Output the (X, Y) coordinate of the center of the cell containing the given text.  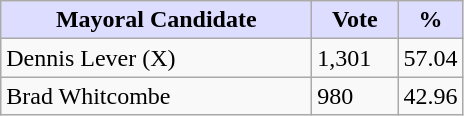
Brad Whitcombe (156, 96)
57.04 (430, 58)
980 (355, 96)
1,301 (355, 58)
% (430, 20)
Vote (355, 20)
42.96 (430, 96)
Mayoral Candidate (156, 20)
Dennis Lever (X) (156, 58)
